Detect which cell encompasses the target text, then output its [x, y] center coordinate. 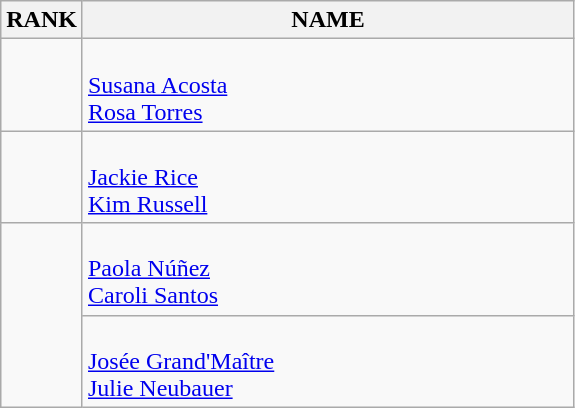
Susana AcostaRosa Torres [328, 85]
NAME [328, 20]
Paola NúñezCaroli Santos [328, 269]
RANK [42, 20]
Josée Grand'MaîtreJulie Neubauer [328, 361]
Jackie RiceKim Russell [328, 177]
